For the text-containing cell, return its midpoint in (x, y) coordinate format. 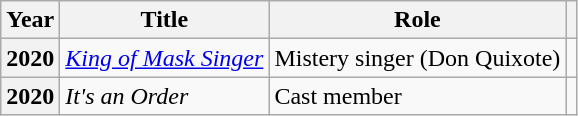
Mistery singer (Don Quixote) (418, 58)
Cast member (418, 96)
King of Mask Singer (164, 58)
Role (418, 20)
Year (30, 20)
It's an Order (164, 96)
Title (164, 20)
